Identify which cell holds the provided text, then report its (X, Y) central coordinate. 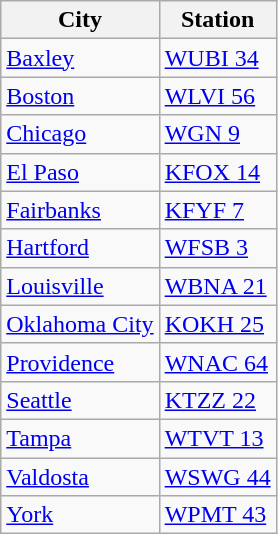
WGN 9 (218, 134)
KFOX 14 (218, 172)
WUBI 34 (218, 58)
Hartford (80, 248)
KFYF 7 (218, 210)
KTZZ 22 (218, 400)
WTVT 13 (218, 438)
Tampa (80, 438)
WBNA 21 (218, 286)
Baxley (80, 58)
Fairbanks (80, 210)
WLVI 56 (218, 96)
WNAC 64 (218, 362)
Chicago (80, 134)
York (80, 515)
WPMT 43 (218, 515)
Boston (80, 96)
Valdosta (80, 477)
Station (218, 20)
Providence (80, 362)
Oklahoma City (80, 324)
Louisville (80, 286)
KOKH 25 (218, 324)
El Paso (80, 172)
Seattle (80, 400)
City (80, 20)
WSWG 44 (218, 477)
WFSB 3 (218, 248)
